From the cell containing the given text, extract its center point as (x, y) coordinate. 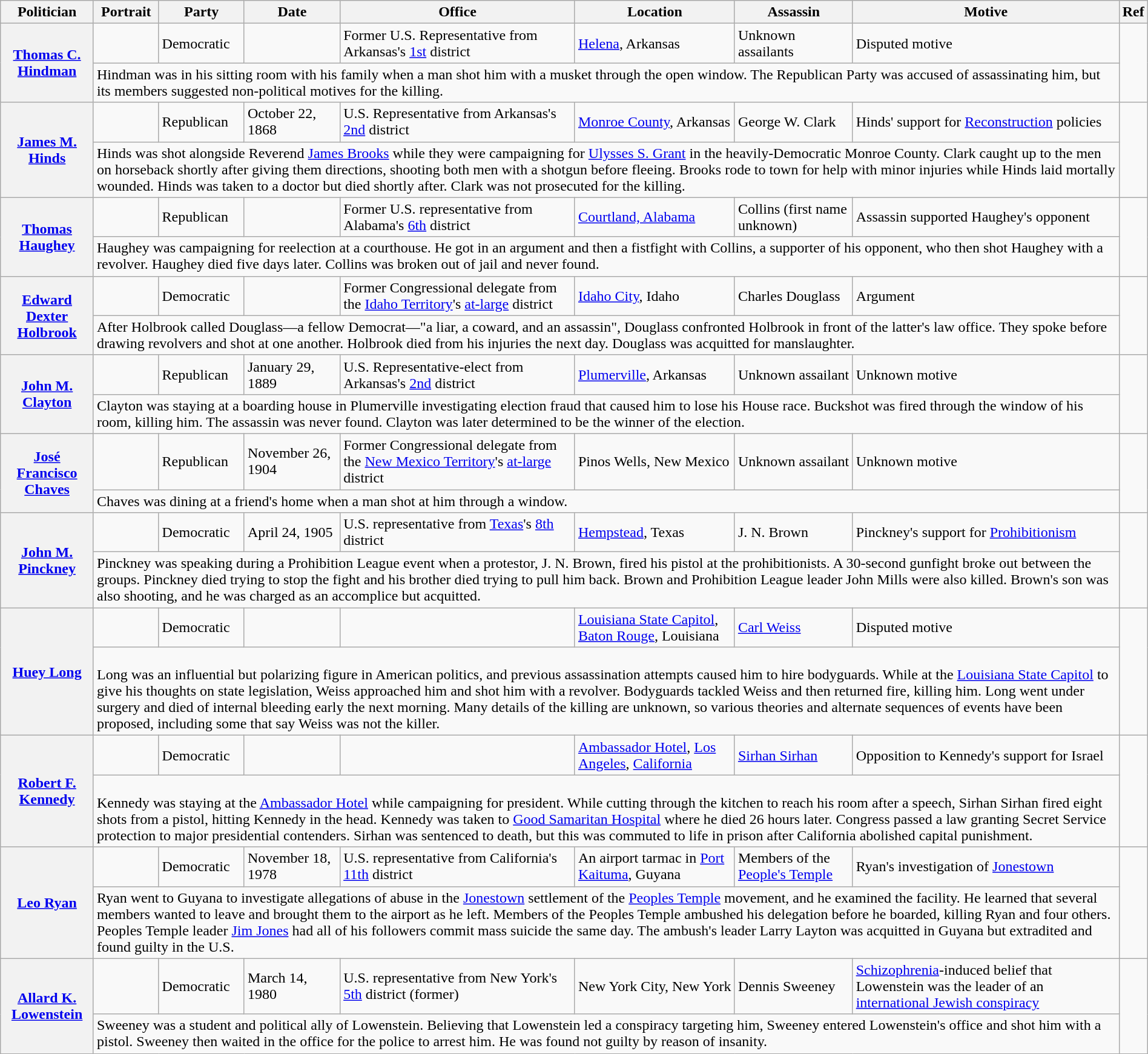
Louisiana State Capitol, Baton Rouge, Louisiana (655, 627)
Allard K. Lowenstein (47, 1006)
Monroe County, Arkansas (655, 122)
Sirhan Sirhan (793, 756)
Hinds' support for Reconstruction policies (986, 122)
An airport tarmac in Port Kaituma, Guyana (655, 867)
J. N. Brown (793, 533)
April 24, 1905 (292, 533)
Portrait (126, 12)
Plumerville, Arkansas (655, 374)
Former Congressional delegate from the Idaho Territory's at-large district (458, 295)
U.S. representative from Texas's 8th district (458, 533)
Hempstead, Texas (655, 533)
Party (201, 12)
October 22, 1868 (292, 122)
Argument (986, 295)
Leo Ryan (47, 903)
Location (655, 12)
Members of the People's Temple (793, 867)
Robert F. Kennedy (47, 791)
Former U.S. representative from Alabama's 6th district (458, 217)
Thomas Haughey (47, 237)
Assassin (793, 12)
Pinckney's support for Prohibitionism (986, 533)
Ref (1133, 12)
Schizophrenia-induced belief that Lowenstein was the leader of an international Jewish conspiracy (986, 986)
James M. Hinds (47, 150)
John M. Clayton (47, 394)
New York City, New York (655, 986)
Edward Dexter Holbrook (47, 315)
Charles Douglass (793, 295)
November 26, 1904 (292, 461)
Politician (47, 12)
January 29, 1889 (292, 374)
Motive (986, 12)
Idaho City, Idaho (655, 295)
Dennis Sweeney (793, 986)
Former U.S. Representative from Arkansas's 1st district (458, 44)
Opposition to Kennedy's support for Israel (986, 756)
José Francisco Chaves (47, 473)
U.S. representative from New York's 5th district (former) (458, 986)
Date (292, 12)
Assassin supported Haughey's opponent (986, 217)
U.S. Representative-elect from Arkansas's 2nd district (458, 374)
Pinos Wells, New Mexico (655, 461)
Collins (first name unknown) (793, 217)
Huey Long (47, 672)
November 18, 1978 (292, 867)
Office (458, 12)
Chaves was dining at a friend's home when a man shot at him through a window. (606, 501)
March 14, 1980 (292, 986)
Ryan's investigation of Jonestown (986, 867)
Thomas C. Hindman (47, 63)
John M. Pinckney (47, 561)
Unknown assailants (793, 44)
Helena, Arkansas (655, 44)
Ambassador Hotel, Los Angeles, California (655, 756)
U.S. Representative from Arkansas's 2nd district (458, 122)
Carl Weiss (793, 627)
George W. Clark (793, 122)
Courtland, Alabama (655, 217)
Former Congressional delegate from the New Mexico Territory's at-large district (458, 461)
U.S. representative from California's 11th district (458, 867)
